Locate the cell with the specified text and output its [X, Y] center coordinate. 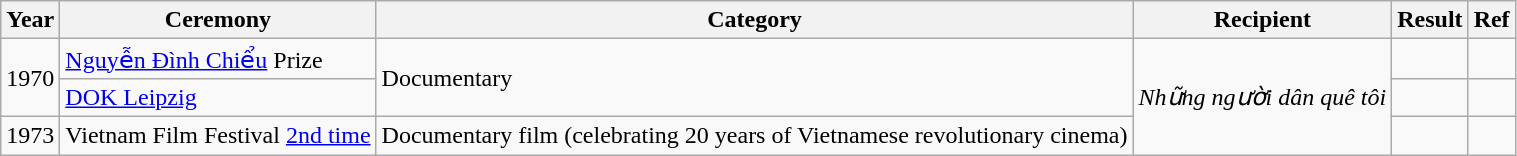
Vietnam Film Festival 2nd time [218, 135]
Year [30, 20]
Recipient [1262, 20]
Ref [1492, 20]
Documentary [754, 78]
1973 [30, 135]
Ceremony [218, 20]
Category [754, 20]
Result [1430, 20]
Nguyễn Đình Chiểu Prize [218, 59]
Những người dân quê tôi [1262, 97]
DOK Leipzig [218, 97]
Documentary film (celebrating 20 years of Vietnamese revolutionary cinema) [754, 135]
1970 [30, 78]
